Capture the cell that displays the provided text and extract its [X, Y] central coordinate. 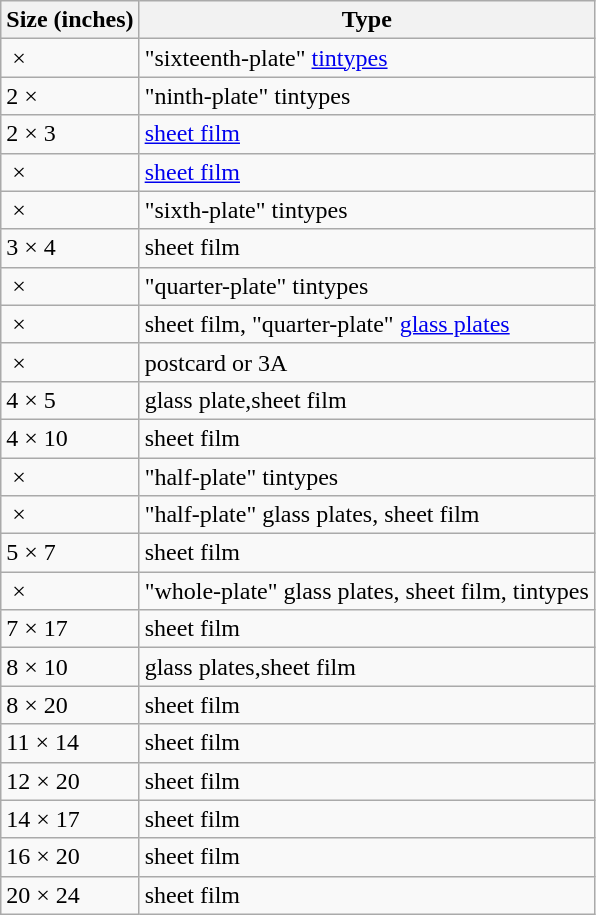
3 × 4 [70, 248]
"half-plate" glass plates, sheet film [366, 515]
sheet film, "quarter-plate" glass plates [366, 324]
14 × 17 [70, 819]
20 × 24 [70, 895]
"half-plate" tintypes [366, 477]
11 × 14 [70, 743]
glass plate,sheet film [366, 400]
5 × 7 [70, 553]
4 × 10 [70, 438]
postcard or 3A [366, 362]
2 × 3 [70, 134]
"quarter-plate" tintypes [366, 286]
8 × 20 [70, 705]
"whole-plate" glass plates, sheet film, tintypes [366, 591]
2 × [70, 96]
"ninth-plate" tintypes [366, 96]
16 × 20 [70, 857]
"sixteenth-plate" tintypes [366, 58]
Size (inches) [70, 20]
12 × 20 [70, 781]
"sixth-plate" tintypes [366, 210]
Type [366, 20]
8 × 10 [70, 667]
glass plates,sheet film [366, 667]
7 × 17 [70, 629]
4 × 5 [70, 400]
